Extract the (x, y) coordinate from the center of the cell holding the provided text.  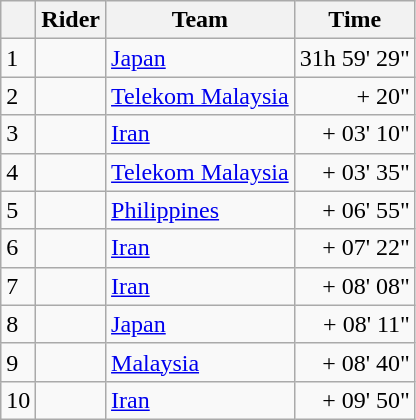
4 (18, 172)
6 (18, 248)
2 (18, 96)
+ 09' 50" (354, 400)
3 (18, 134)
Time (354, 20)
8 (18, 324)
+ 20" (354, 96)
+ 06' 55" (354, 210)
Rider (71, 20)
Team (200, 20)
5 (18, 210)
Malaysia (200, 362)
9 (18, 362)
+ 08' 40" (354, 362)
+ 03' 10" (354, 134)
+ 03' 35" (354, 172)
Philippines (200, 210)
31h 59' 29" (354, 58)
7 (18, 286)
+ 08' 11" (354, 324)
+ 08' 08" (354, 286)
1 (18, 58)
+ 07' 22" (354, 248)
10 (18, 400)
